Return the (X, Y) coordinate for the center point of the cell that contains the specified text.  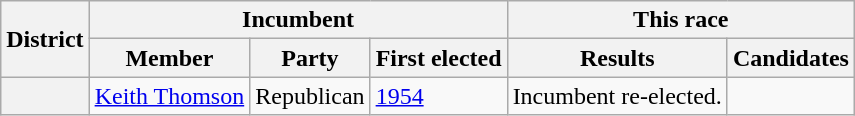
Republican (310, 96)
Candidates (790, 58)
1954 (438, 96)
Results (617, 58)
Keith Thomson (170, 96)
Incumbent re-elected. (617, 96)
Party (310, 58)
Incumbent (298, 20)
First elected (438, 58)
District (45, 39)
This race (680, 20)
Member (170, 58)
